Identify which cell holds the provided text, then report its [x, y] central coordinate. 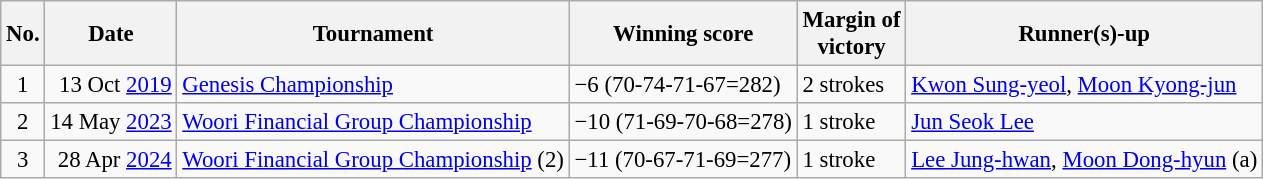
13 Oct 2019 [111, 85]
Woori Financial Group Championship [373, 122]
2 [23, 122]
Genesis Championship [373, 85]
−11 (70-67-71-69=277) [683, 160]
28 Apr 2024 [111, 160]
No. [23, 34]
Margin ofvictory [852, 34]
Kwon Sung-yeol, Moon Kyong-jun [1084, 85]
−6 (70-74-71-67=282) [683, 85]
2 strokes [852, 85]
Tournament [373, 34]
Jun Seok Lee [1084, 122]
1 [23, 85]
Winning score [683, 34]
14 May 2023 [111, 122]
Runner(s)-up [1084, 34]
Date [111, 34]
3 [23, 160]
Woori Financial Group Championship (2) [373, 160]
−10 (71-69-70-68=278) [683, 122]
Lee Jung-hwan, Moon Dong-hyun (a) [1084, 160]
